Output the [X, Y] coordinate of the center of the cell containing the given text.  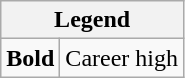
Legend [92, 20]
Career high [122, 58]
Bold [30, 58]
